From the cell containing the given text, extract its center point as (X, Y) coordinate. 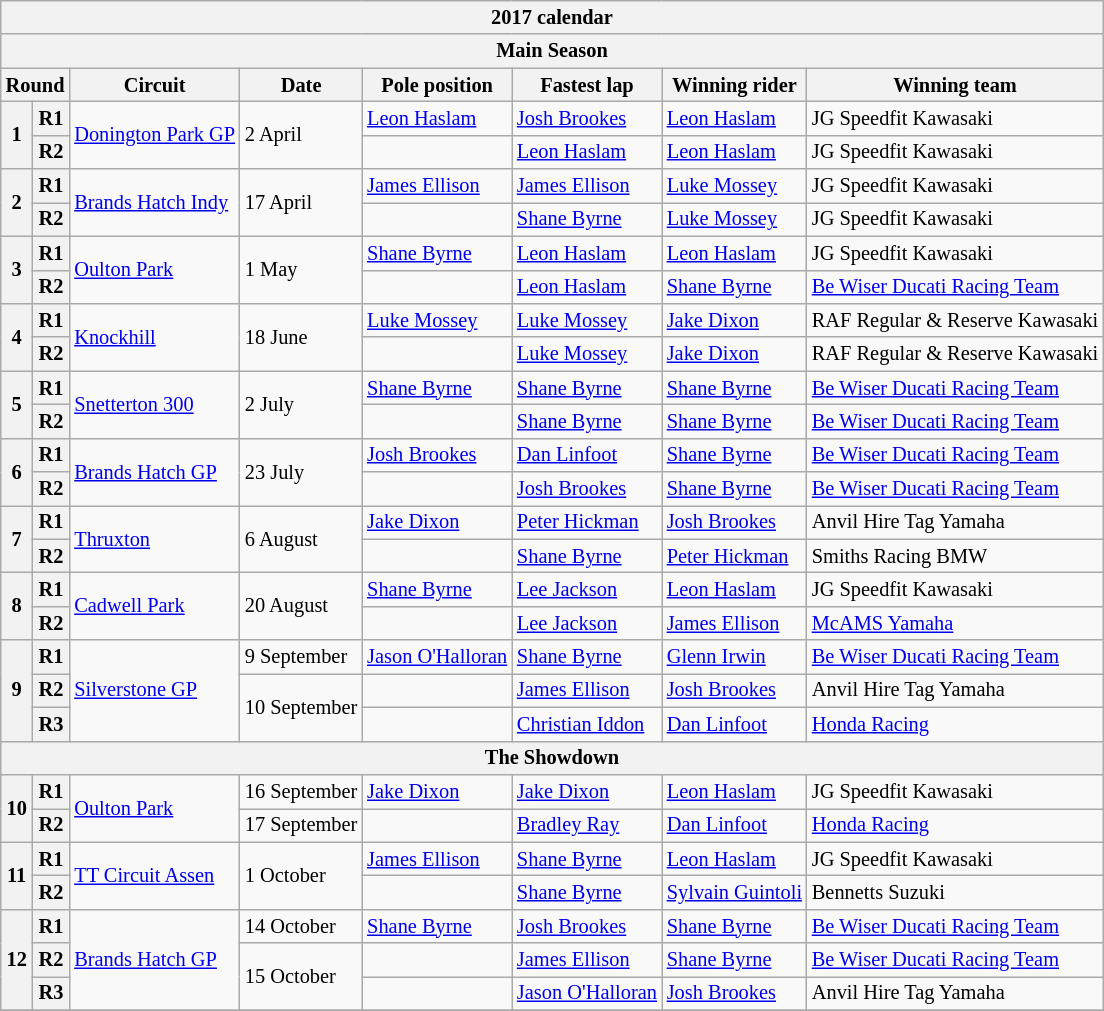
9 (17, 690)
Glenn Irwin (734, 657)
Bradley Ray (587, 825)
1 October (301, 876)
9 September (301, 657)
6 (17, 472)
McAMS Yamaha (955, 623)
Knockhill (154, 336)
1 (17, 134)
1 May (301, 270)
17 April (301, 202)
Winning rider (734, 85)
3 (17, 270)
Pole position (437, 85)
Winning team (955, 85)
Silverstone GP (154, 690)
Main Season (552, 51)
Bennetts Suzuki (955, 892)
5 (17, 404)
8 (17, 606)
The Showdown (552, 758)
Date (301, 85)
12 (17, 960)
Brands Hatch Indy (154, 202)
TT Circuit Assen (154, 876)
Snetterton 300 (154, 404)
Christian Iddon (587, 724)
2 (17, 202)
11 (17, 876)
Circuit (154, 85)
6 August (301, 538)
18 June (301, 336)
17 September (301, 825)
Fastest lap (587, 85)
Thruxton (154, 538)
Cadwell Park (154, 606)
20 August (301, 606)
10 (17, 808)
15 October (301, 976)
14 October (301, 926)
2017 calendar (552, 17)
Sylvain Guintoli (734, 892)
16 September (301, 791)
Donington Park GP (154, 134)
2 July (301, 404)
7 (17, 538)
Smiths Racing BMW (955, 556)
Round (36, 85)
23 July (301, 472)
2 April (301, 134)
10 September (301, 706)
4 (17, 336)
